Output the [x, y] coordinate of the center of the cell containing the given text.  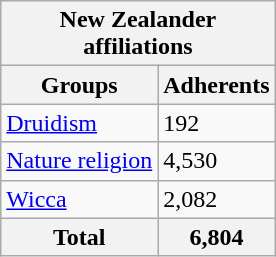
Total [80, 237]
New Zealanderaffiliations [138, 34]
Nature religion [80, 161]
Adherents [216, 85]
2,082 [216, 199]
6,804 [216, 237]
192 [216, 123]
Wicca [80, 199]
Druidism [80, 123]
4,530 [216, 161]
Groups [80, 85]
